Detect which cell encompasses the target text, then output its (X, Y) center coordinate. 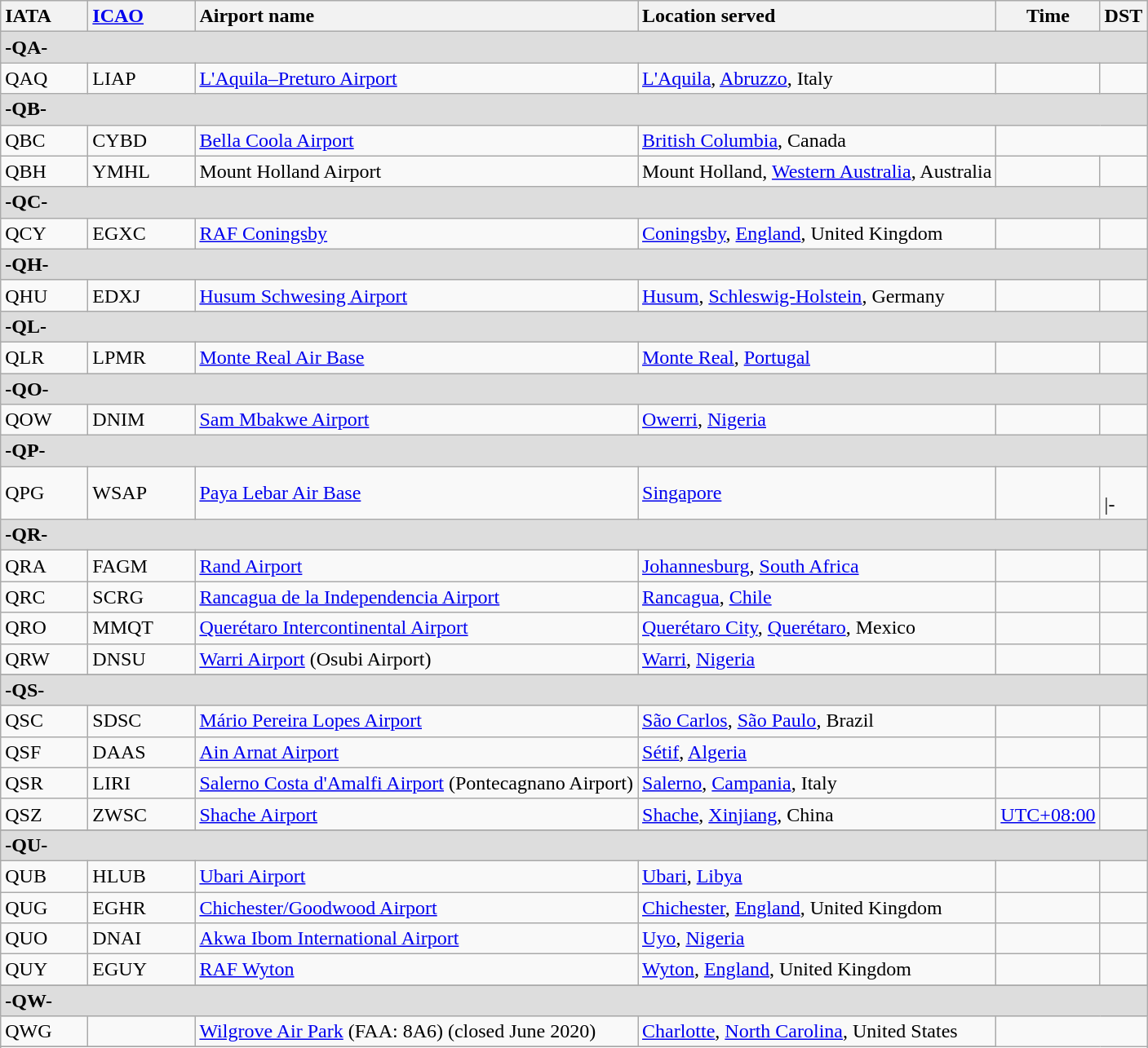
Rancagua, Chile (818, 597)
QRO (44, 628)
Coningsby, England, United Kingdom (818, 233)
-QO- (574, 389)
Mount Holland, Western Australia, Australia (818, 171)
Salerno, Campania, Italy (818, 783)
QBC (44, 140)
EGXC (142, 233)
Warri, Nigeria (818, 659)
DAAS (142, 752)
RAF Coningsby (416, 233)
Location served (818, 16)
QSF (44, 752)
-QH- (574, 264)
FAGM (142, 566)
Rand Airport (416, 566)
IATA (44, 16)
ZWSC (142, 814)
Bella Coola Airport (416, 140)
Time (1048, 16)
QWG (44, 1032)
Mário Pereira Lopes Airport (416, 721)
Sétif, Algeria (818, 752)
São Carlos, São Paulo, Brazil (818, 721)
British Columbia, Canada (818, 140)
Wyton, England, United Kingdom (818, 970)
Mount Holland Airport (416, 171)
EGUY (142, 970)
Airport name (416, 16)
DNIM (142, 420)
QUB (44, 876)
ICAO (142, 16)
Ubari Airport (416, 876)
MMQT (142, 628)
DNSU (142, 659)
-QR- (574, 535)
Husum, Schleswig-Holstein, Germany (818, 295)
SDSC (142, 721)
Rancagua de la Independencia Airport (416, 597)
Querétaro City, Querétaro, Mexico (818, 628)
EGHR (142, 908)
QHU (44, 295)
QUY (44, 970)
QSC (44, 721)
QAQ (44, 78)
-QP- (574, 451)
SCRG (142, 597)
Sam Mbakwe Airport (416, 420)
Singapore (818, 493)
Ubari, Libya (818, 876)
Warri Airport (Osubi Airport) (416, 659)
QBH (44, 171)
-QA- (574, 47)
QUO (44, 939)
QUG (44, 908)
UTC+08:00 (1048, 814)
Monte Real, Portugal (818, 357)
Johannesburg, South Africa (818, 566)
Salerno Costa d'Amalfi Airport (Pontecagnano Airport) (416, 783)
QSZ (44, 814)
Chichester, England, United Kingdom (818, 908)
YMHL (142, 171)
QRA (44, 566)
Shache Airport (416, 814)
HLUB (142, 876)
Paya Lebar Air Base (416, 493)
QSR (44, 783)
Husum Schwesing Airport (416, 295)
WSAP (142, 493)
RAF Wyton (416, 970)
Akwa Ibom International Airport (416, 939)
L'Aquila, Abruzzo, Italy (818, 78)
EDXJ (142, 295)
QLR (44, 357)
Owerri, Nigeria (818, 420)
-QU- (574, 845)
Shache, Xinjiang, China (818, 814)
-QS- (574, 690)
Ain Arnat Airport (416, 752)
Wilgrove Air Park (FAA: 8A6) (closed June 2020) (416, 1032)
L'Aquila–Preturo Airport (416, 78)
QRW (44, 659)
QCY (44, 233)
CYBD (142, 140)
DNAI (142, 939)
DST (1124, 16)
LIAP (142, 78)
|- (1124, 493)
QOW (44, 420)
LIRI (142, 783)
Uyo, Nigeria (818, 939)
Charlotte, North Carolina, United States (818, 1032)
-QW- (574, 1001)
-QL- (574, 326)
QRC (44, 597)
Monte Real Air Base (416, 357)
Chichester/Goodwood Airport (416, 908)
LPMR (142, 357)
Querétaro Intercontinental Airport (416, 628)
-QC- (574, 202)
QPG (44, 493)
-QB- (574, 109)
